Scan for the cell matching the given text and deliver its [x, y] coordinate at center. 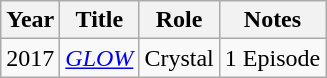
1 Episode [272, 58]
GLOW [100, 58]
Year [30, 20]
Crystal [179, 58]
2017 [30, 58]
Title [100, 20]
Role [179, 20]
Notes [272, 20]
